Scan for the cell matching the given text and deliver its (x, y) coordinate at center. 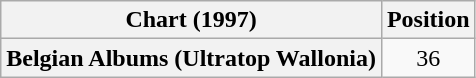
36 (428, 58)
Belgian Albums (Ultratop Wallonia) (192, 58)
Position (428, 20)
Chart (1997) (192, 20)
